Extract the [x, y] coordinate from the center of the cell holding the provided text.  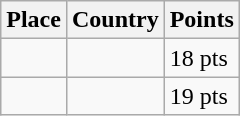
Place [34, 20]
19 pts [202, 96]
Country [115, 20]
Points [202, 20]
18 pts [202, 58]
